Locate the cell with the specified text and output its (x, y) center coordinate. 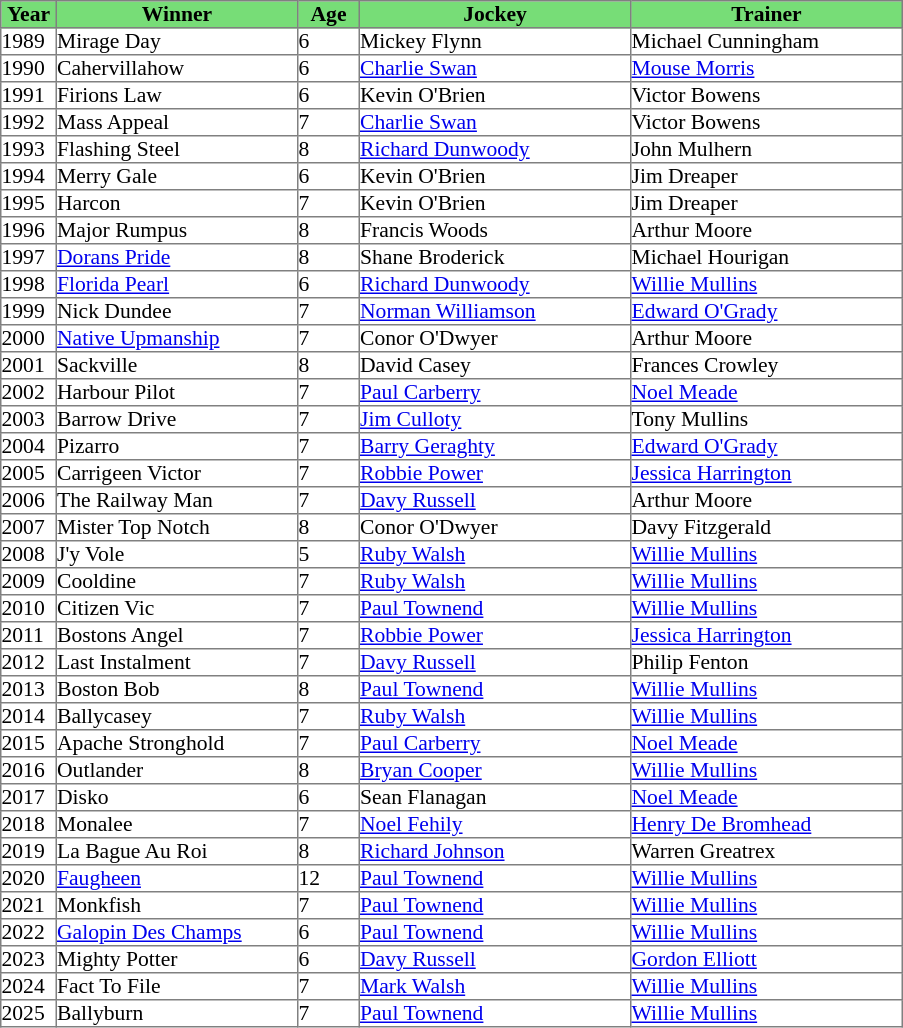
Ballycasey (177, 716)
1992 (29, 122)
2019 (29, 852)
2001 (29, 366)
1995 (29, 204)
12 (329, 878)
J'y Vole (177, 554)
1994 (29, 176)
Bryan Cooper (495, 770)
Pizarro (177, 446)
Davy Fitzgerald (767, 528)
Florida Pearl (177, 284)
Mickey Flynn (495, 42)
Shane Broderick (495, 258)
Year (29, 14)
2008 (29, 554)
2024 (29, 986)
2021 (29, 906)
Fact To File (177, 986)
Mighty Potter (177, 960)
David Casey (495, 366)
Gordon Elliott (767, 960)
2011 (29, 636)
Richard Johnson (495, 852)
2013 (29, 690)
1996 (29, 230)
Cahervillahow (177, 68)
Sean Flanagan (495, 798)
1991 (29, 96)
2025 (29, 1014)
Barry Geraghty (495, 446)
Mirage Day (177, 42)
Boston Bob (177, 690)
Henry De Bromhead (767, 824)
Dorans Pride (177, 258)
5 (329, 554)
Apache Stronghold (177, 744)
Francis Woods (495, 230)
Jim Culloty (495, 420)
2022 (29, 932)
John Mulhern (767, 150)
1999 (29, 312)
La Bague Au Roi (177, 852)
1990 (29, 68)
1997 (29, 258)
Merry Gale (177, 176)
1998 (29, 284)
Ballyburn (177, 1014)
Michael Hourigan (767, 258)
2009 (29, 582)
Winner (177, 14)
Warren Greatrex (767, 852)
2007 (29, 528)
Mass Appeal (177, 122)
Cooldine (177, 582)
Carrigeen Victor (177, 474)
2016 (29, 770)
Major Rumpus (177, 230)
Monalee (177, 824)
Bostons Angel (177, 636)
2005 (29, 474)
Harcon (177, 204)
2010 (29, 608)
Nick Dundee (177, 312)
Noel Fehily (495, 824)
2012 (29, 662)
Philip Fenton (767, 662)
Mouse Morris (767, 68)
Trainer (767, 14)
Flashing Steel (177, 150)
Sackville (177, 366)
Jockey (495, 14)
Native Upmanship (177, 338)
Frances Crowley (767, 366)
Tony Mullins (767, 420)
Citizen Vic (177, 608)
Age (329, 14)
2015 (29, 744)
Disko (177, 798)
Galopin Des Champs (177, 932)
1993 (29, 150)
Faugheen (177, 878)
Barrow Drive (177, 420)
2002 (29, 392)
The Railway Man (177, 500)
2020 (29, 878)
Last Instalment (177, 662)
Outlander (177, 770)
2003 (29, 420)
2023 (29, 960)
Norman Williamson (495, 312)
2000 (29, 338)
Harbour Pilot (177, 392)
Monkfish (177, 906)
2017 (29, 798)
1989 (29, 42)
2018 (29, 824)
2006 (29, 500)
2014 (29, 716)
2004 (29, 446)
Firions Law (177, 96)
Mister Top Notch (177, 528)
Michael Cunningham (767, 42)
Mark Walsh (495, 986)
